Output the (x, y) coordinate of the center of the cell containing the given text.  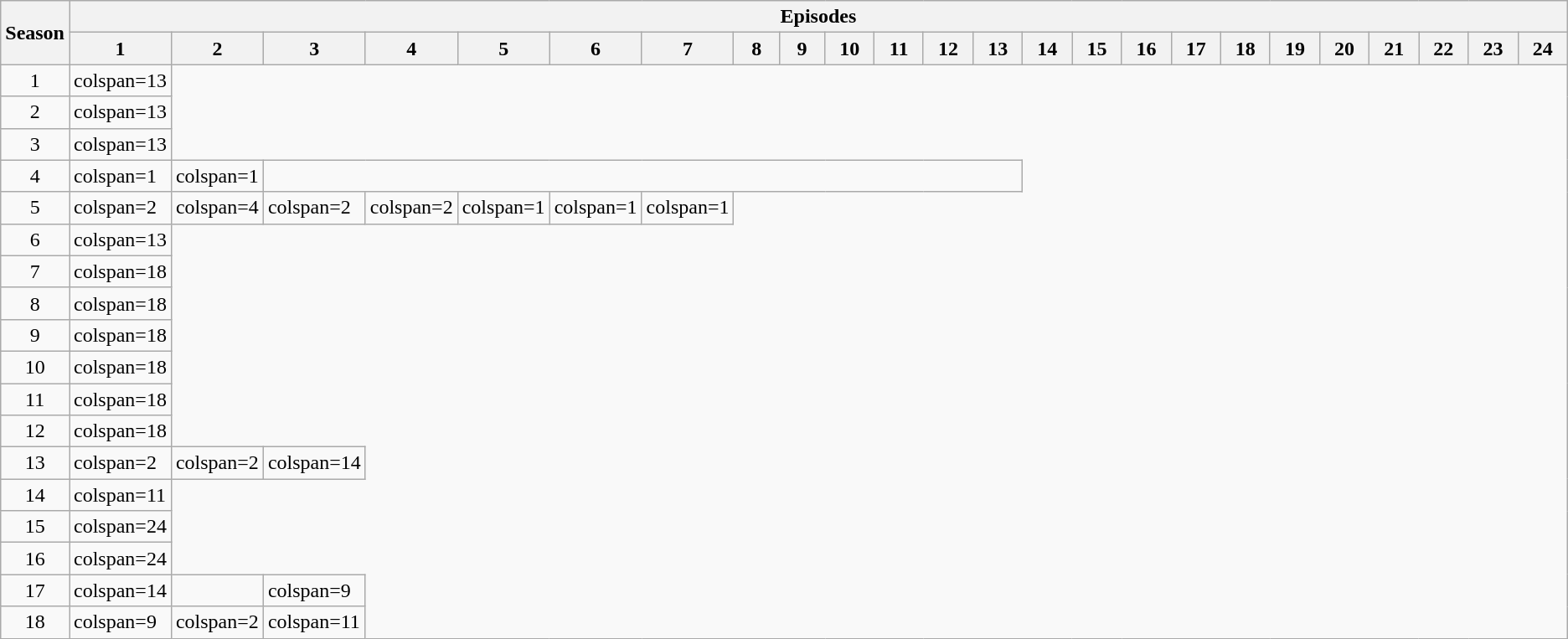
21 (1394, 49)
Season (35, 33)
colspan=4 (217, 208)
22 (1444, 49)
23 (1493, 49)
24 (1543, 49)
19 (1295, 49)
20 (1345, 49)
Episodes (818, 17)
